Find where the given text appears and provide that cell's center as [x, y] coordinate. 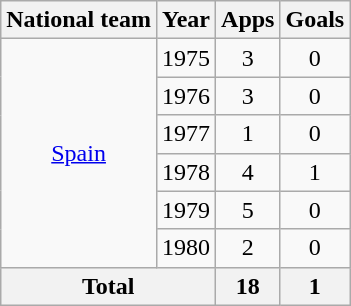
1978 [186, 172]
2 [248, 248]
18 [248, 286]
5 [248, 210]
Year [186, 20]
1977 [186, 134]
1976 [186, 96]
National team [79, 20]
Spain [79, 153]
Goals [315, 20]
1979 [186, 210]
4 [248, 172]
1975 [186, 58]
Total [108, 286]
Apps [248, 20]
1980 [186, 248]
